Search for the cell housing the specified text and yield its [x, y] center coordinate. 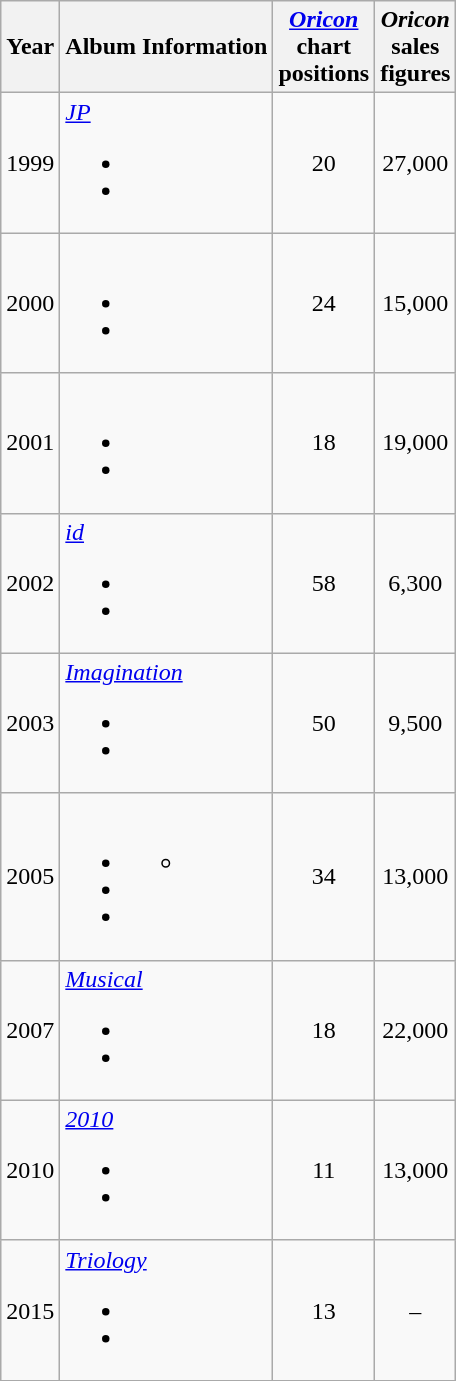
Oriconchartpositions [324, 47]
2000 [30, 303]
JP [166, 163]
34 [324, 876]
22,000 [416, 1030]
2007 [30, 1030]
Imagination [166, 723]
Oriconsalesfigures [416, 47]
2001 [30, 443]
9,500 [416, 723]
58 [324, 583]
2003 [30, 723]
Musical [166, 1030]
19,000 [416, 443]
15,000 [416, 303]
id [166, 583]
2002 [30, 583]
24 [324, 303]
11 [324, 1170]
1999 [30, 163]
2015 [30, 1310]
Triology [166, 1310]
50 [324, 723]
Year [30, 47]
6,300 [416, 583]
– [416, 1310]
2005 [30, 876]
Album Information [166, 47]
20 [324, 163]
13 [324, 1310]
27,000 [416, 163]
